Locate the cell with the specified text and output its [X, Y] center coordinate. 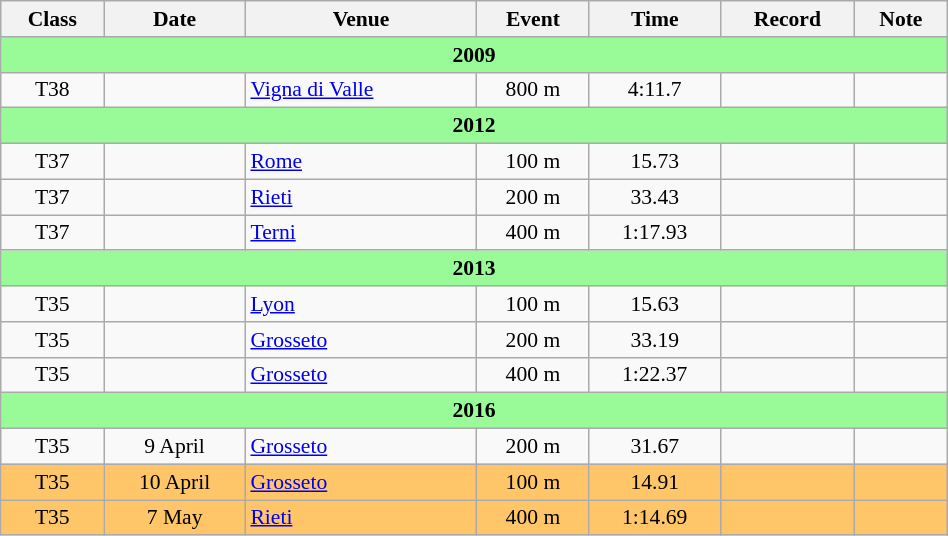
Event [533, 19]
7 May [175, 518]
14.91 [654, 482]
2009 [474, 55]
Class [52, 19]
Time [654, 19]
Note [902, 19]
Venue [360, 19]
4:11.7 [654, 90]
15.73 [654, 162]
15.63 [654, 304]
Date [175, 19]
800 m [533, 90]
2013 [474, 269]
33.43 [654, 197]
2016 [474, 411]
10 April [175, 482]
9 April [175, 447]
2012 [474, 126]
1:14.69 [654, 518]
Lyon [360, 304]
Vigna di Valle [360, 90]
1:17.93 [654, 233]
T38 [52, 90]
33.19 [654, 340]
1:22.37 [654, 375]
31.67 [654, 447]
Rome [360, 162]
Terni [360, 233]
Record [787, 19]
